Capture the cell that displays the provided text and extract its [x, y] central coordinate. 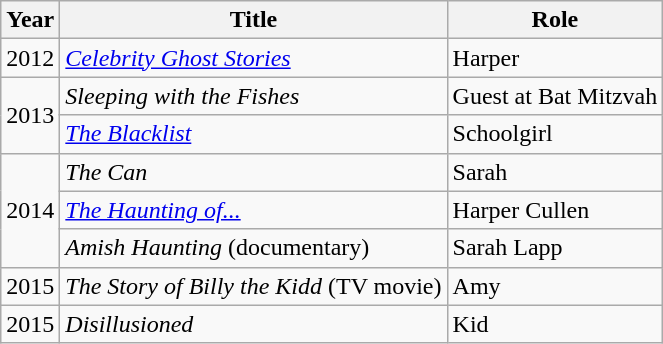
The Blacklist [254, 134]
Sarah Lapp [555, 248]
The Haunting of... [254, 210]
Disillusioned [254, 324]
Amish Haunting (documentary) [254, 248]
Kid [555, 324]
Guest at Bat Mitzvah [555, 96]
Year [30, 20]
2013 [30, 115]
Amy [555, 286]
2012 [30, 58]
Sleeping with the Fishes [254, 96]
Role [555, 20]
The Story of Billy the Kidd (TV movie) [254, 286]
Sarah [555, 172]
The Can [254, 172]
Title [254, 20]
Schoolgirl [555, 134]
Celebrity Ghost Stories [254, 58]
Harper [555, 58]
2014 [30, 210]
Harper Cullen [555, 210]
